Locate the cell with the specified text and output its (X, Y) center coordinate. 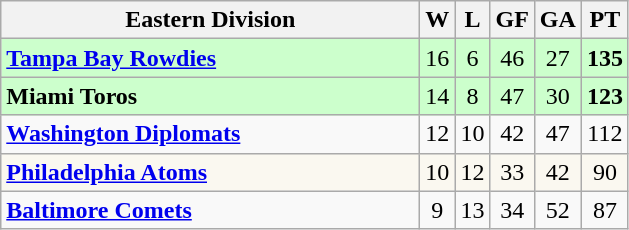
123 (604, 96)
L (472, 20)
Philadelphia Atoms (210, 172)
6 (472, 58)
14 (438, 96)
GA (558, 20)
13 (472, 210)
9 (438, 210)
GF (512, 20)
135 (604, 58)
112 (604, 134)
27 (558, 58)
Tampa Bay Rowdies (210, 58)
46 (512, 58)
34 (512, 210)
30 (558, 96)
33 (512, 172)
Washington Diplomats (210, 134)
Miami Toros (210, 96)
PT (604, 20)
16 (438, 58)
8 (472, 96)
Baltimore Comets (210, 210)
Eastern Division (210, 20)
W (438, 20)
90 (604, 172)
87 (604, 210)
52 (558, 210)
